Pinpoint the cell where the given text exists, returning its [x, y] midpoint coordinate. 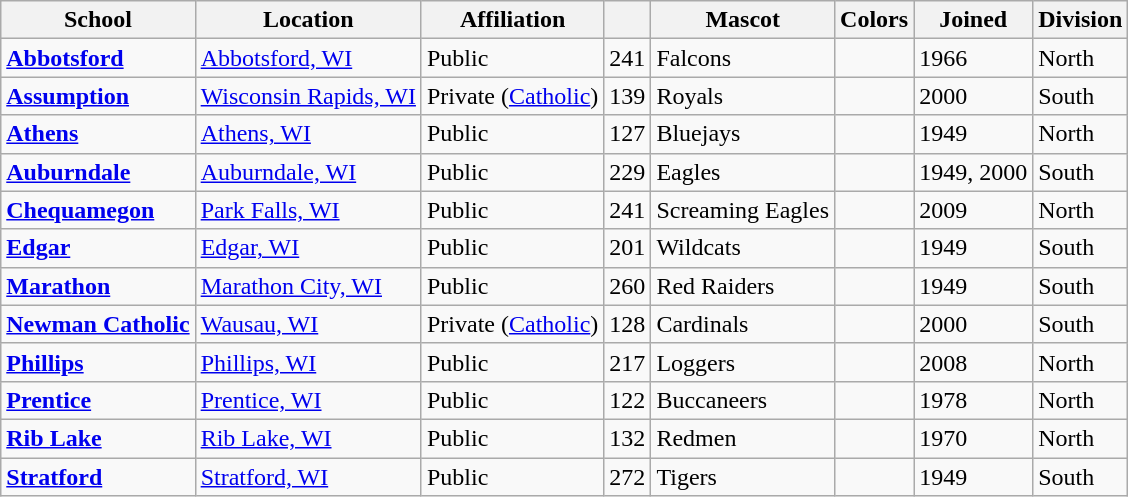
Athens, WI [308, 134]
260 [628, 286]
Newman Catholic [98, 324]
229 [628, 172]
122 [628, 400]
Rib Lake [98, 438]
Chequamegon [98, 210]
Red Raiders [743, 286]
201 [628, 248]
1970 [974, 438]
Location [308, 20]
Joined [974, 20]
Prentice [98, 400]
Wisconsin Rapids, WI [308, 96]
Auburndale [98, 172]
Buccaneers [743, 400]
Edgar [98, 248]
Stratford [98, 477]
Phillips, WI [308, 362]
Park Falls, WI [308, 210]
Marathon [98, 286]
Phillips [98, 362]
Royals [743, 96]
2008 [974, 362]
Loggers [743, 362]
Stratford, WI [308, 477]
Prentice, WI [308, 400]
Auburndale, WI [308, 172]
Mascot [743, 20]
272 [628, 477]
Rib Lake, WI [308, 438]
Bluejays [743, 134]
School [98, 20]
1978 [974, 400]
128 [628, 324]
Tigers [743, 477]
Wildcats [743, 248]
Eagles [743, 172]
Cardinals [743, 324]
Redmen [743, 438]
Screaming Eagles [743, 210]
Assumption [98, 96]
Wausau, WI [308, 324]
2009 [974, 210]
127 [628, 134]
1966 [974, 58]
Edgar, WI [308, 248]
Abbotsford [98, 58]
Division [1080, 20]
Abbotsford, WI [308, 58]
1949, 2000 [974, 172]
217 [628, 362]
Marathon City, WI [308, 286]
Athens [98, 134]
Affiliation [512, 20]
Colors [874, 20]
132 [628, 438]
Falcons [743, 58]
139 [628, 96]
